Identify which cell holds the provided text, then report its [x, y] central coordinate. 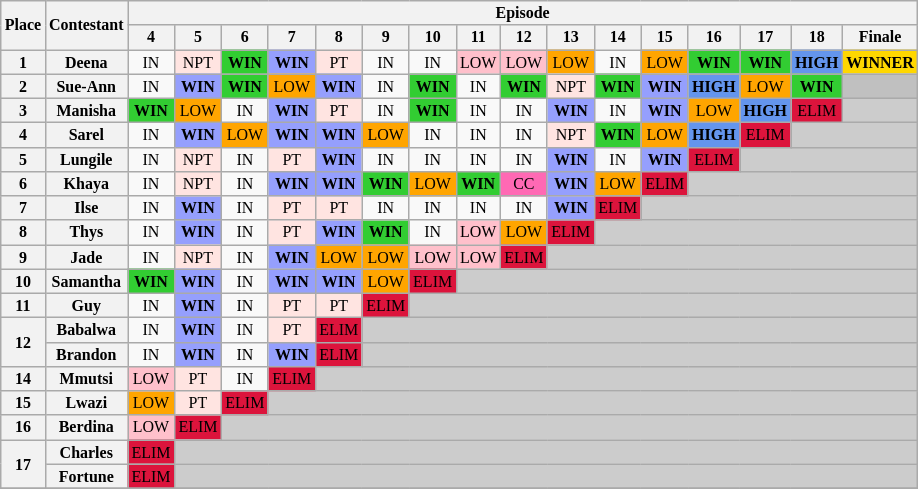
Episode [523, 12]
Jade [86, 256]
2 [23, 86]
Lungile [86, 159]
Deena [86, 61]
Sue-Ann [86, 86]
Charles [86, 451]
Brandon [86, 354]
Place [23, 24]
1 [23, 61]
Mmutsi [86, 378]
Finale [880, 37]
Berdina [86, 427]
CC [524, 183]
Lwazi [86, 402]
Babalwa [86, 329]
Sarel [86, 134]
3 [23, 110]
Khaya [86, 183]
18 [816, 37]
Contestant [86, 24]
Guy [86, 305]
13 [570, 37]
Samantha [86, 281]
Manisha [86, 110]
Thys [86, 232]
Ilse [86, 207]
WINNER [880, 61]
Fortune [86, 476]
